Pinpoint the cell where the given text exists, returning its (x, y) midpoint coordinate. 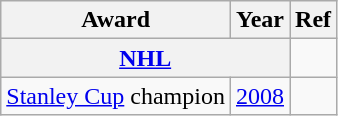
Year (260, 20)
Stanley Cup champion (116, 96)
2008 (260, 96)
NHL (146, 58)
Award (116, 20)
Ref (314, 20)
